Capture the cell that displays the provided text and extract its (x, y) central coordinate. 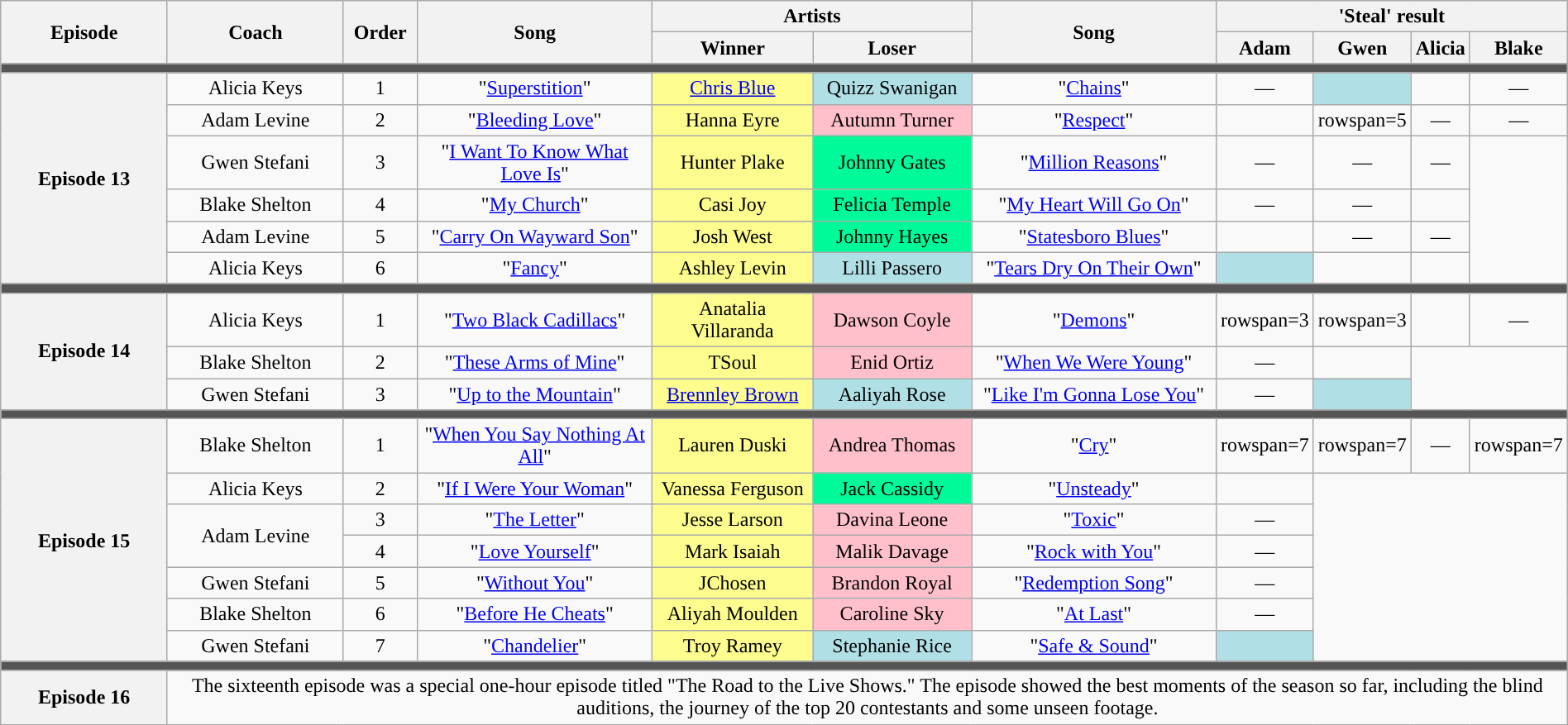
Loser (892, 48)
"When You Say Nothing At All" (534, 446)
Alicia (1441, 48)
'Steal' result (1391, 17)
"Rock with You" (1094, 551)
"Like I'm Gonna Lose You" (1094, 394)
"Without You" (534, 583)
Aaliyah Rose (892, 394)
"When We Were Young" (1094, 362)
"Safe & Sound" (1094, 646)
Episode 15 (84, 541)
Jesse Larson (733, 520)
Order (380, 32)
Episode (84, 32)
"Before He Cheats" (534, 614)
Coach (255, 32)
"Bleeding Love" (534, 120)
"These Arms of Mine" (534, 362)
Adam (1264, 48)
Brandon Royal (892, 583)
Dawson Coyle (892, 319)
Winner (733, 48)
TSoul (733, 362)
Gwen (1362, 48)
"Redemption Song" (1094, 583)
"Statesboro Blues" (1094, 236)
"My Church" (534, 205)
"Cry" (1094, 446)
"Superstition" (534, 88)
"Chains" (1094, 88)
"Love Yourself" (534, 551)
"Toxic" (1094, 520)
7 (380, 646)
Johnny Hayes (892, 236)
Artists (812, 17)
Johnny Gates (892, 162)
Episode 13 (84, 179)
Josh West (733, 236)
Troy Ramey (733, 646)
Autumn Turner (892, 120)
Mark Isaiah (733, 551)
Ashley Levin (733, 268)
"My Heart Will Go On" (1094, 205)
Vanessa Ferguson (733, 489)
Casi Joy (733, 205)
Davina Leone (892, 520)
Aliyah Moulden (733, 614)
"Up to the Mountain" (534, 394)
"The Letter" (534, 520)
Episode 14 (84, 351)
Quizz Swanigan (892, 88)
Caroline Sky (892, 614)
"I Want To Know What Love Is" (534, 162)
Brennley Brown (733, 394)
Malik Davage (892, 551)
Lauren Duski (733, 446)
rowspan=5 (1362, 120)
"At Last" (1094, 614)
"Fancy" (534, 268)
"Tears Dry On Their Own" (1094, 268)
"Unsteady" (1094, 489)
Enid Ortiz (892, 362)
Episode 16 (84, 698)
"Carry On Wayward Son" (534, 236)
Andrea Thomas (892, 446)
"Million Reasons" (1094, 162)
Stephanie Rice (892, 646)
Anatalia Villaranda (733, 319)
"If I Were Your Woman" (534, 489)
Felicia Temple (892, 205)
Lilli Passero (892, 268)
"Demons" (1094, 319)
"Two Black Cadillacs" (534, 319)
"Respect" (1094, 120)
Chris Blue (733, 88)
"Chandelier" (534, 646)
Blake (1518, 48)
Jack Cassidy (892, 489)
JChosen (733, 583)
Hanna Eyre (733, 120)
Hunter Plake (733, 162)
